Locate the cell with the specified text and output its (X, Y) center coordinate. 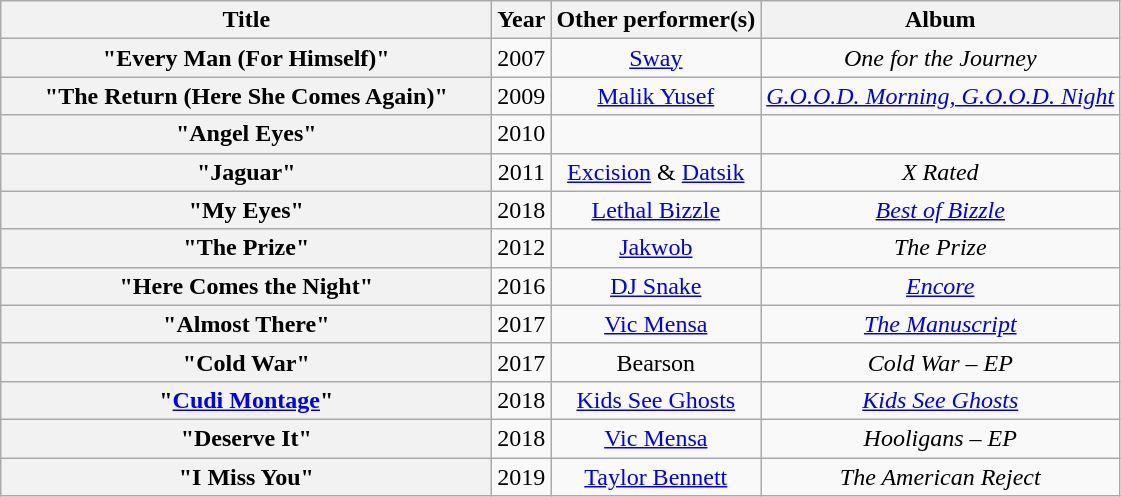
Excision & Datsik (656, 172)
Other performer(s) (656, 20)
2019 (522, 477)
2016 (522, 286)
Cold War – EP (940, 362)
Lethal Bizzle (656, 210)
"The Return (Here She Comes Again)" (246, 96)
Encore (940, 286)
"Here Comes the Night" (246, 286)
"Every Man (For Himself)" (246, 58)
2011 (522, 172)
"I Miss You" (246, 477)
Year (522, 20)
"Jaguar" (246, 172)
Best of Bizzle (940, 210)
2007 (522, 58)
The Prize (940, 248)
"Deserve It" (246, 438)
"My Eyes" (246, 210)
G.O.O.D. Morning, G.O.O.D. Night (940, 96)
X Rated (940, 172)
"The Prize" (246, 248)
One for the Journey (940, 58)
"Angel Eyes" (246, 134)
Hooligans – EP (940, 438)
Malik Yusef (656, 96)
Album (940, 20)
"Cold War" (246, 362)
Sway (656, 58)
"Cudi Montage" (246, 400)
"Almost There" (246, 324)
DJ Snake (656, 286)
Bearson (656, 362)
Taylor Bennett (656, 477)
The American Reject (940, 477)
2010 (522, 134)
The Manuscript (940, 324)
Jakwob (656, 248)
2012 (522, 248)
Title (246, 20)
2009 (522, 96)
